Output the (x, y) coordinate of the center of the cell containing the given text.  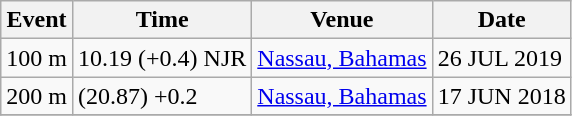
10.19 (+0.4) NJR (162, 58)
Event (37, 20)
(20.87) +0.2 (162, 96)
Date (502, 20)
17 JUN 2018 (502, 96)
200 m (37, 96)
Time (162, 20)
Venue (342, 20)
26 JUL 2019 (502, 58)
100 m (37, 58)
